Provide the (X, Y) coordinate of the cell's center where the given text is located.  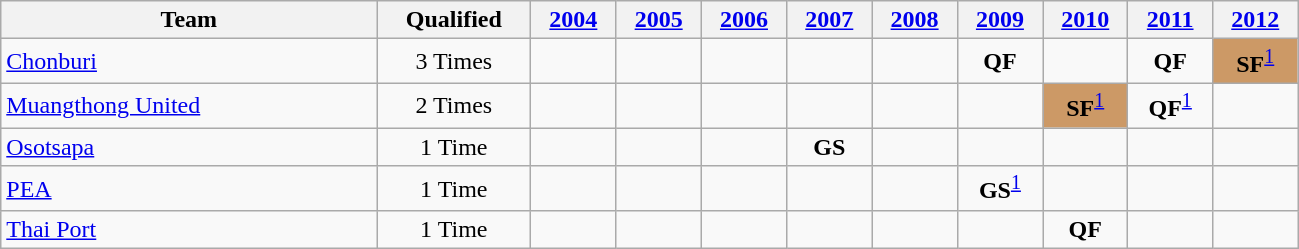
2008 (914, 20)
Thai Port (189, 230)
Chonburi (189, 62)
2 Times (454, 106)
2004 (574, 20)
2011 (1170, 20)
Team (189, 20)
PEA (189, 188)
QF1 (1170, 106)
Qualified (454, 20)
Osotsapa (189, 147)
2005 (658, 20)
Muangthong United (189, 106)
2009 (1000, 20)
2012 (1255, 20)
2006 (744, 20)
2010 (1086, 20)
3 Times (454, 62)
GS (830, 147)
2007 (830, 20)
GS1 (1000, 188)
